Pinpoint the cell where the given text exists, returning its (x, y) midpoint coordinate. 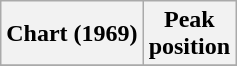
Peakposition (189, 34)
Chart (1969) (72, 34)
